Scan for the cell matching the given text and deliver its [X, Y] coordinate at center. 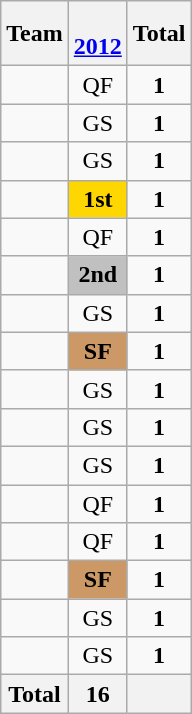
1st [98, 199]
2nd [98, 275]
16 [98, 694]
Team [35, 34]
2012 [98, 34]
